Search for the cell housing the specified text and yield its [x, y] center coordinate. 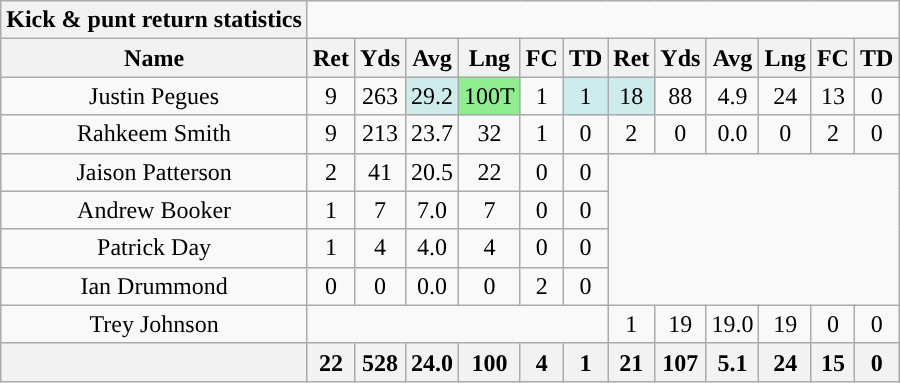
19.0 [732, 324]
5.1 [732, 362]
21 [632, 362]
Name [154, 58]
100 [490, 362]
88 [680, 96]
4.0 [432, 248]
23.7 [432, 134]
13 [832, 96]
Rahkeem Smith [154, 134]
528 [380, 362]
29.2 [432, 96]
Andrew Booker [154, 210]
7.0 [432, 210]
100T [490, 96]
32 [490, 134]
15 [832, 362]
Ian Drummond [154, 286]
20.5 [432, 172]
Patrick Day [154, 248]
18 [632, 96]
41 [380, 172]
Justin Pegues [154, 96]
107 [680, 362]
213 [380, 134]
263 [380, 96]
Jaison Patterson [154, 172]
Trey Johnson [154, 324]
24.0 [432, 362]
Kick & punt return statistics [154, 20]
4.9 [732, 96]
